Locate the cell with the specified text and output its [X, Y] center coordinate. 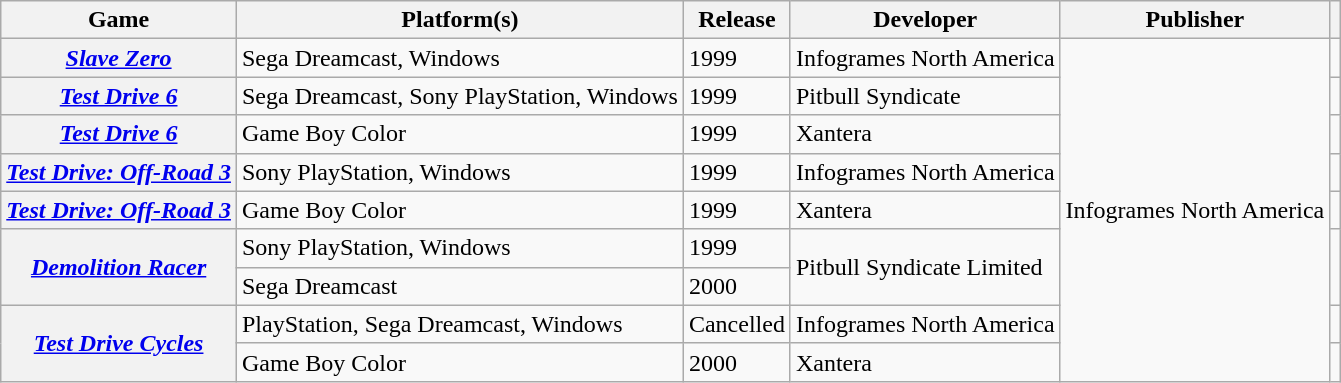
Sega Dreamcast [460, 286]
Sega Dreamcast, Sony PlayStation, Windows [460, 96]
PlayStation, Sega Dreamcast, Windows [460, 324]
Pitbull Syndicate [925, 96]
Game [119, 20]
Test Drive Cycles [119, 343]
Sega Dreamcast, Windows [460, 58]
Release [736, 20]
Cancelled [736, 324]
Pitbull Syndicate Limited [925, 267]
Platform(s) [460, 20]
Demolition Racer [119, 267]
Publisher [1195, 20]
Slave Zero [119, 58]
Developer [925, 20]
